Search for the cell housing the specified text and yield its [X, Y] center coordinate. 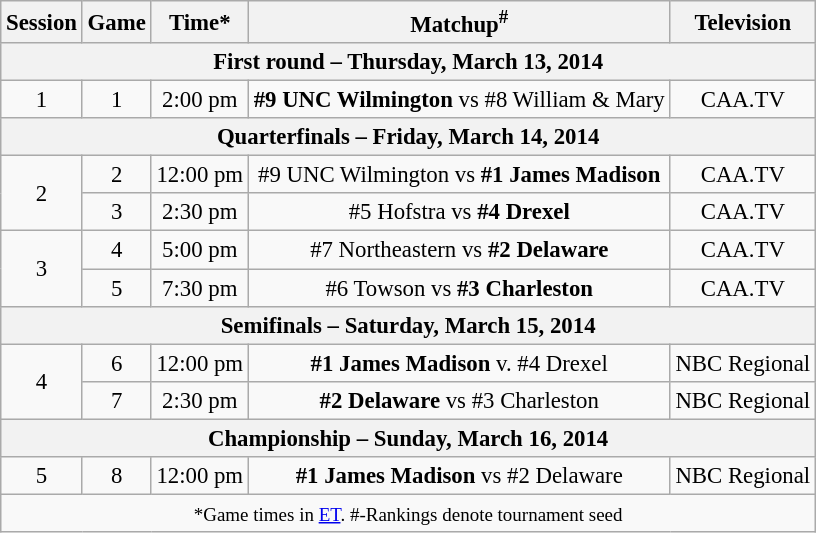
Championship – Sunday, March 16, 2014 [408, 438]
#2 Delaware vs #3 Charleston [459, 400]
Television [742, 22]
7:30 pm [200, 288]
Quarterfinals – Friday, March 14, 2014 [408, 137]
#9 UNC Wilmington vs #1 James Madison [459, 175]
Semifinals – Saturday, March 15, 2014 [408, 325]
8 [116, 476]
7 [116, 400]
Matchup# [459, 22]
#5 Hofstra vs #4 Drexel [459, 213]
Game [116, 22]
*Game times in ET. #-Rankings denote tournament seed [408, 513]
First round – Thursday, March 13, 2014 [408, 62]
#7 Northeastern vs #2 Delaware [459, 250]
5:00 pm [200, 250]
2:00 pm [200, 100]
Time* [200, 22]
6 [116, 363]
#9 UNC Wilmington vs #8 William & Mary [459, 100]
#1 James Madison vs #2 Delaware [459, 476]
Session [42, 22]
#1 James Madison v. #4 Drexel [459, 363]
#6 Towson vs #3 Charleston [459, 288]
